Locate the cell with the specified text and output its [x, y] center coordinate. 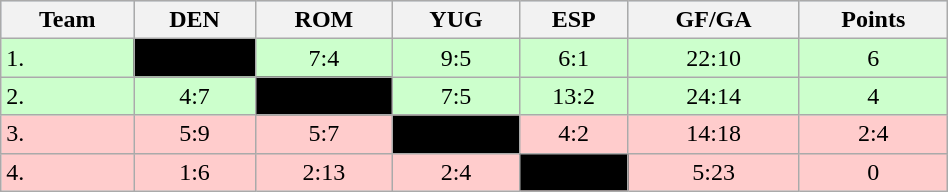
Points [873, 20]
4:2 [573, 134]
Team [68, 20]
14:18 [714, 134]
5:7 [324, 134]
9:5 [456, 58]
5:9 [195, 134]
0 [873, 172]
3. [68, 134]
24:14 [714, 96]
2. [68, 96]
5:23 [714, 172]
7:5 [456, 96]
6 [873, 58]
22:10 [714, 58]
ROM [324, 20]
GF/GA [714, 20]
YUG [456, 20]
13:2 [573, 96]
6:1 [573, 58]
1:6 [195, 172]
2:13 [324, 172]
1. [68, 58]
7:4 [324, 58]
4 [873, 96]
ESP [573, 20]
DEN [195, 20]
4:7 [195, 96]
4. [68, 172]
